Find where the given text appears and provide that cell's center as (x, y) coordinate. 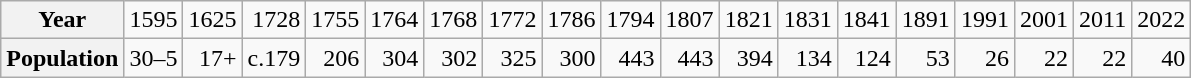
1841 (866, 20)
1625 (212, 20)
1891 (926, 20)
1772 (512, 20)
206 (336, 58)
2011 (1103, 20)
1786 (572, 20)
300 (572, 58)
1755 (336, 20)
304 (394, 58)
134 (808, 58)
c.179 (274, 58)
1807 (690, 20)
1821 (748, 20)
Population (62, 58)
2022 (1162, 20)
40 (1162, 58)
1831 (808, 20)
30–5 (154, 58)
17+ (212, 58)
394 (748, 58)
53 (926, 58)
26 (984, 58)
325 (512, 58)
1768 (454, 20)
302 (454, 58)
1794 (630, 20)
1595 (154, 20)
Year (62, 20)
124 (866, 58)
1728 (274, 20)
2001 (1044, 20)
1764 (394, 20)
1991 (984, 20)
